Return the (x, y) coordinate for the center point of the cell that contains the specified text.  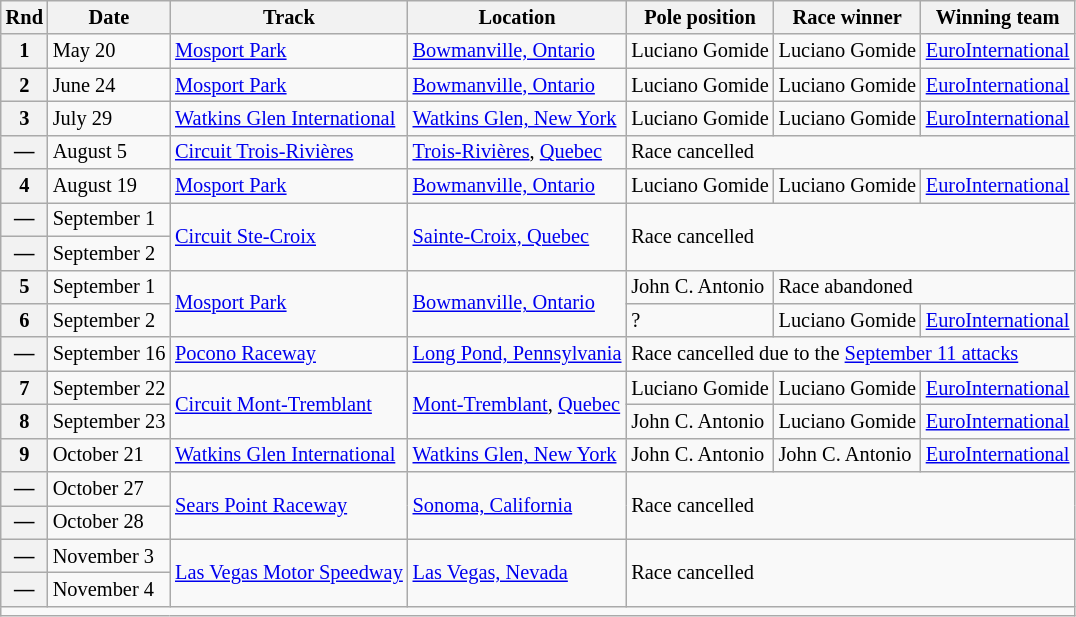
Sonoma, California (518, 506)
Sears Point Raceway (289, 506)
November 4 (109, 589)
Sainte-Croix, Quebec (518, 236)
Location (518, 17)
Winning team (998, 17)
July 29 (109, 118)
September 16 (109, 354)
September 23 (109, 421)
9 (24, 455)
June 24 (109, 85)
Trois-Rivières, Quebec (518, 152)
Date (109, 17)
Rnd (24, 17)
October 28 (109, 522)
7 (24, 388)
Circuit Mont-Tremblant (289, 404)
Long Pond, Pennsylvania (518, 354)
3 (24, 118)
Pole position (700, 17)
August 19 (109, 186)
August 5 (109, 152)
Race abandoned (924, 287)
Track (289, 17)
Circuit Ste-Croix (289, 236)
Las Vegas, Nevada (518, 572)
October 21 (109, 455)
September 22 (109, 388)
8 (24, 421)
Las Vegas Motor Speedway (289, 572)
October 27 (109, 489)
? (700, 320)
4 (24, 186)
2 (24, 85)
6 (24, 320)
Pocono Raceway (289, 354)
Circuit Trois-Rivières (289, 152)
1 (24, 51)
Race winner (848, 17)
Mont-Tremblant, Quebec (518, 404)
November 3 (109, 556)
5 (24, 287)
Race cancelled due to the September 11 attacks (850, 354)
May 20 (109, 51)
